Search for the cell housing the specified text and yield its [X, Y] center coordinate. 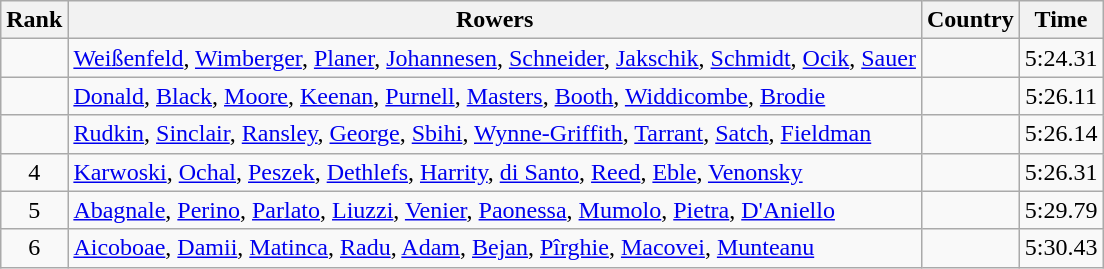
5:26.14 [1061, 134]
Rowers [495, 20]
5:30.43 [1061, 248]
5:26.11 [1061, 96]
Rudkin, Sinclair, Ransley, George, Sbihi, Wynne-Griffith, Tarrant, Satch, Fieldman [495, 134]
Weißenfeld, Wimberger, Planer, Johannesen, Schneider, Jakschik, Schmidt, Ocik, Sauer [495, 58]
Country [970, 20]
5:26.31 [1061, 172]
5:24.31 [1061, 58]
Aicoboae, Damii, Matinca, Radu, Adam, Bejan, Pîrghie, Macovei, Munteanu [495, 248]
Karwoski, Ochal, Peszek, Dethlefs, Harrity, di Santo, Reed, Eble, Venonsky [495, 172]
5 [34, 210]
Time [1061, 20]
Rank [34, 20]
6 [34, 248]
5:29.79 [1061, 210]
Abagnale, Perino, Parlato, Liuzzi, Venier, Paonessa, Mumolo, Pietra, D'Aniello [495, 210]
4 [34, 172]
Donald, Black, Moore, Keenan, Purnell, Masters, Booth, Widdicombe, Brodie [495, 96]
